Return [X, Y] of the center of cell containing provided text 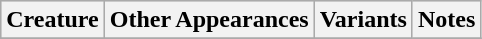
Notes [446, 20]
Other Appearances [209, 20]
Creature [52, 20]
Variants [363, 20]
